Identify which cell holds the provided text, then report its [x, y] central coordinate. 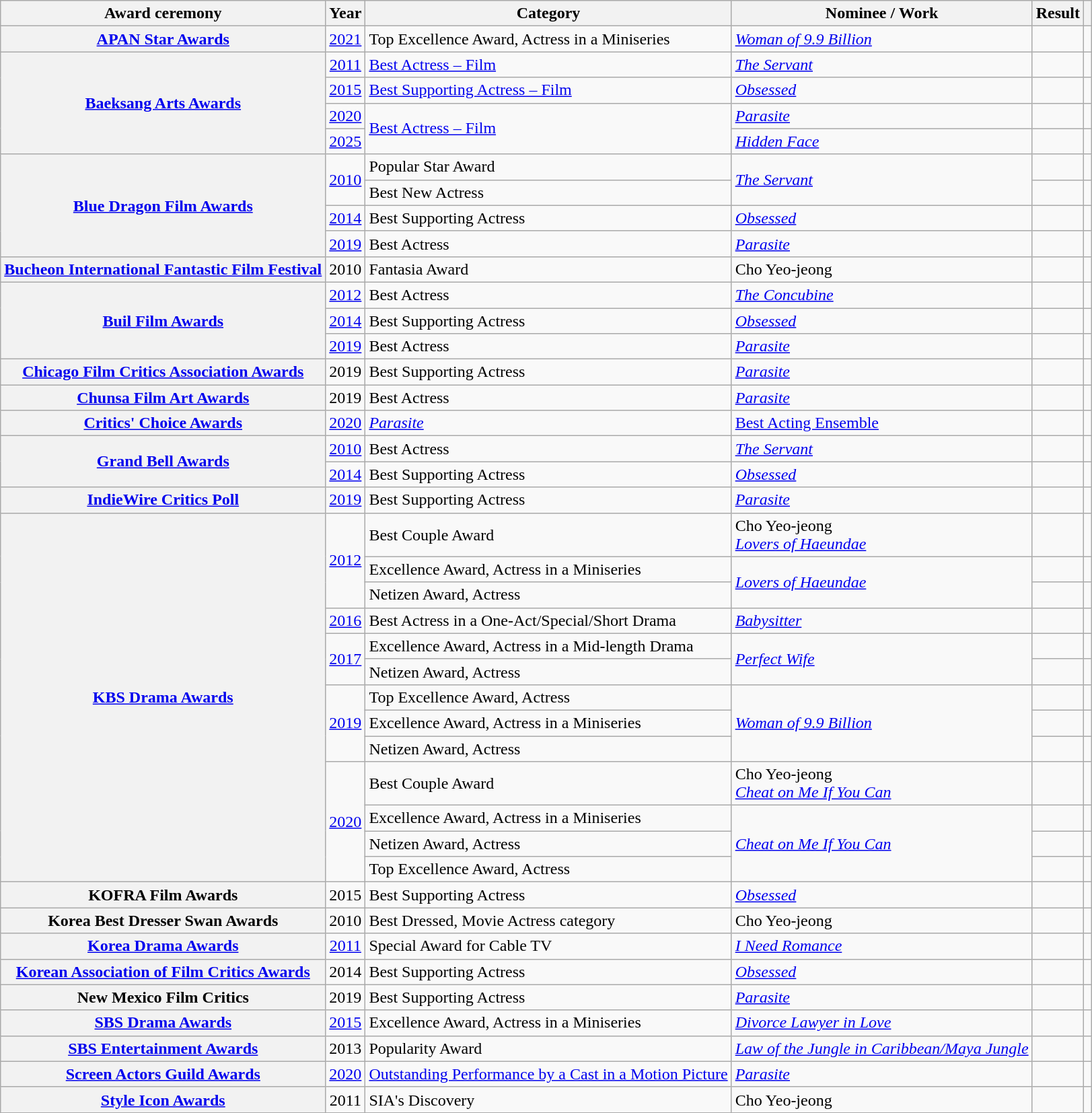
Special Award for Cable TV [548, 946]
Chunsa Film Art Awards [163, 398]
Blue Dragon Film Awards [163, 205]
Excellence Award, Actress in a Mid-length Drama [548, 646]
Babysitter [881, 620]
Critics' Choice Awards [163, 423]
Fantasia Award [548, 269]
Korea Best Dresser Swan Awards [163, 921]
Perfect Wife [881, 659]
2013 [346, 1048]
Bucheon International Fantastic Film Festival [163, 269]
IndieWire Critics Poll [163, 500]
SBS Drama Awards [163, 1023]
Top Excellence Award, Actress in a Miniseries [548, 39]
Lovers of Haeundae [881, 582]
Korean Association of Film Critics Awards [163, 972]
Korea Drama Awards [163, 946]
Nominee / Work [881, 13]
Divorce Lawyer in Love [881, 1023]
KBS Drama Awards [163, 697]
I Need Romance [881, 946]
2017 [346, 659]
Award ceremony [163, 13]
Law of the Jungle in Caribbean/Maya Jungle [881, 1048]
The Concubine [881, 295]
Screen Actors Guild Awards [163, 1074]
Chicago Film Critics Association Awards [163, 372]
Grand Bell Awards [163, 462]
Best New Actress [548, 192]
Popularity Award [548, 1048]
APAN Star Awards [163, 39]
SIA's Discovery [548, 1100]
Hidden Face [881, 141]
Best Dressed, Movie Actress category [548, 921]
Best Acting Ensemble [881, 423]
Year [346, 13]
SBS Entertainment Awards [163, 1048]
KOFRA Film Awards [163, 895]
Baeksang Arts Awards [163, 103]
Cho Yeo-jeong Lovers of Haeundae [881, 534]
2021 [346, 39]
Cho Yeo-jeong Cheat on Me If You Can [881, 783]
Style Icon Awards [163, 1100]
Popular Star Award [548, 167]
Best Actress in a One-Act/Special/Short Drama [548, 620]
Result [1058, 13]
Outstanding Performance by a Cast in a Motion Picture [548, 1074]
Best Supporting Actress – Film [548, 90]
2016 [346, 620]
Buil Film Awards [163, 320]
Cheat on Me If You Can [881, 844]
New Mexico Film Critics [163, 997]
Category [548, 13]
2025 [346, 141]
